Detect which cell encompasses the target text, then output its [x, y] center coordinate. 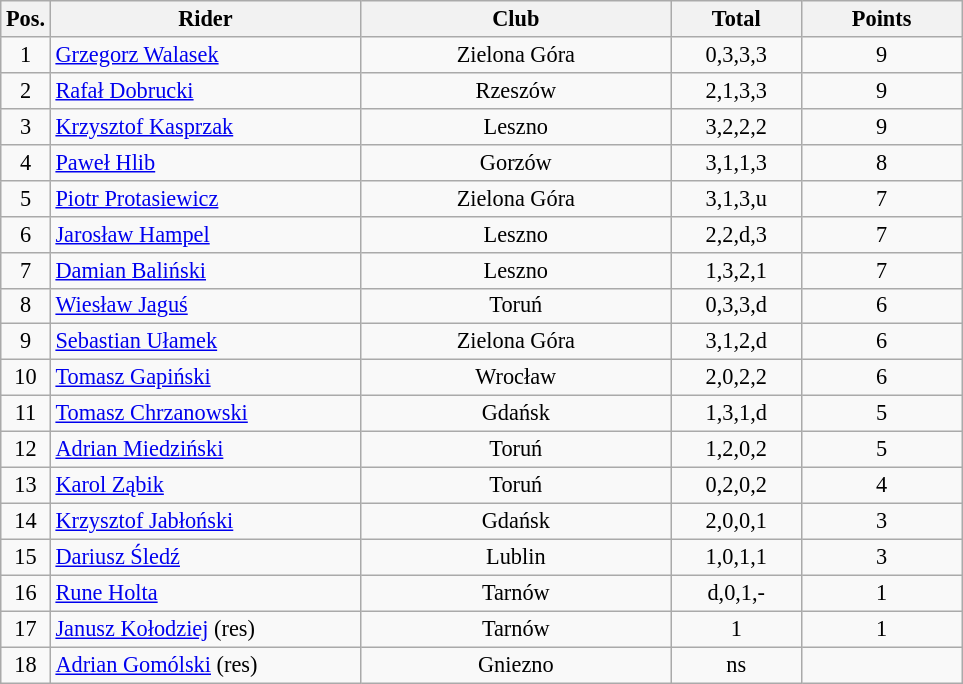
Points [881, 19]
Grzegorz Walasek [205, 55]
Club [516, 19]
12 [26, 450]
Lublin [516, 557]
2,0,2,2 [736, 378]
Krzysztof Kasprzak [205, 126]
0,2,0,2 [736, 485]
2,0,0,1 [736, 521]
Jarosław Hampel [205, 234]
Krzysztof Jabłoński [205, 521]
3,2,2,2 [736, 126]
1,0,1,1 [736, 557]
ns [736, 665]
3,1,2,d [736, 342]
15 [26, 557]
Karol Ząbik [205, 485]
Dariusz Śledź [205, 557]
2 [26, 90]
13 [26, 485]
Rune Holta [205, 593]
Wrocław [516, 378]
Tomasz Gapiński [205, 378]
Paweł Hlib [205, 162]
Wiesław Jaguś [205, 306]
Rafał Dobrucki [205, 90]
10 [26, 378]
Gorzów [516, 162]
Damian Baliński [205, 270]
Adrian Gomólski (res) [205, 665]
2,2,d,3 [736, 234]
Tomasz Chrzanowski [205, 414]
3,1,3,u [736, 198]
Pos. [26, 19]
1,2,0,2 [736, 450]
1,3,1,d [736, 414]
d,0,1,- [736, 593]
11 [26, 414]
Sebastian Ułamek [205, 342]
3,1,1,3 [736, 162]
2,1,3,3 [736, 90]
18 [26, 665]
1,3,2,1 [736, 270]
Janusz Kołodziej (res) [205, 629]
Rider [205, 19]
17 [26, 629]
Gniezno [516, 665]
16 [26, 593]
14 [26, 521]
Piotr Protasiewicz [205, 198]
0,3,3,d [736, 306]
Total [736, 19]
0,3,3,3 [736, 55]
Adrian Miedziński [205, 450]
Rzeszów [516, 90]
